Capture the cell that displays the provided text and extract its (X, Y) central coordinate. 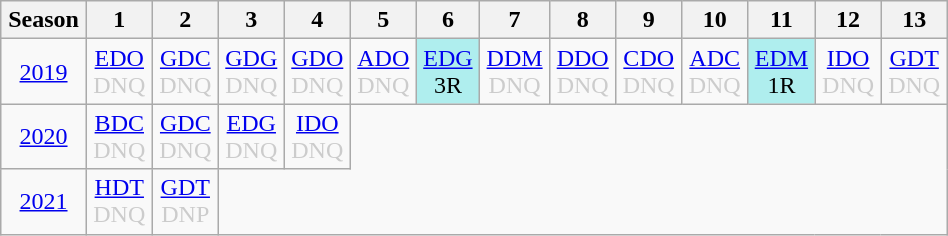
10 (715, 20)
EDM1R (782, 72)
11 (782, 20)
5 (383, 20)
2019 (44, 72)
DDODNQ (583, 72)
EDGDNQ (251, 136)
8 (583, 20)
GDTDNQ (914, 72)
BDCDNQ (119, 136)
Season (44, 20)
13 (914, 20)
CDODNQ (649, 72)
EDODNQ (119, 72)
4 (317, 20)
GDODNQ (317, 72)
6 (448, 20)
12 (848, 20)
2021 (44, 202)
HDTDNQ (119, 202)
DDMDNQ (515, 72)
ADODNQ (383, 72)
9 (649, 20)
ADCDNQ (715, 72)
EDG3R (448, 72)
2 (185, 20)
GDTDNP (185, 202)
2020 (44, 136)
7 (515, 20)
1 (119, 20)
3 (251, 20)
GDGDNQ (251, 72)
